Identify which cell holds the provided text, then report its (X, Y) central coordinate. 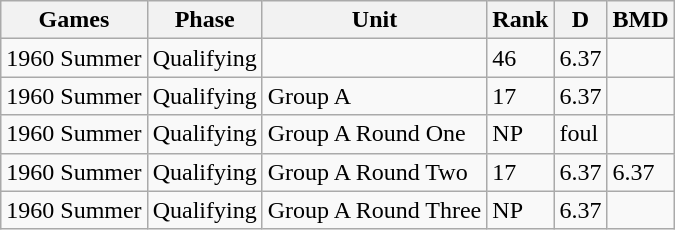
Unit (374, 20)
foul (580, 134)
Phase (204, 20)
D (580, 20)
BMD (640, 20)
Group A (374, 96)
46 (520, 58)
Rank (520, 20)
Group A Round Two (374, 172)
Group A Round One (374, 134)
Group A Round Three (374, 210)
Games (74, 20)
